For the text-containing cell, return its midpoint in (x, y) coordinate format. 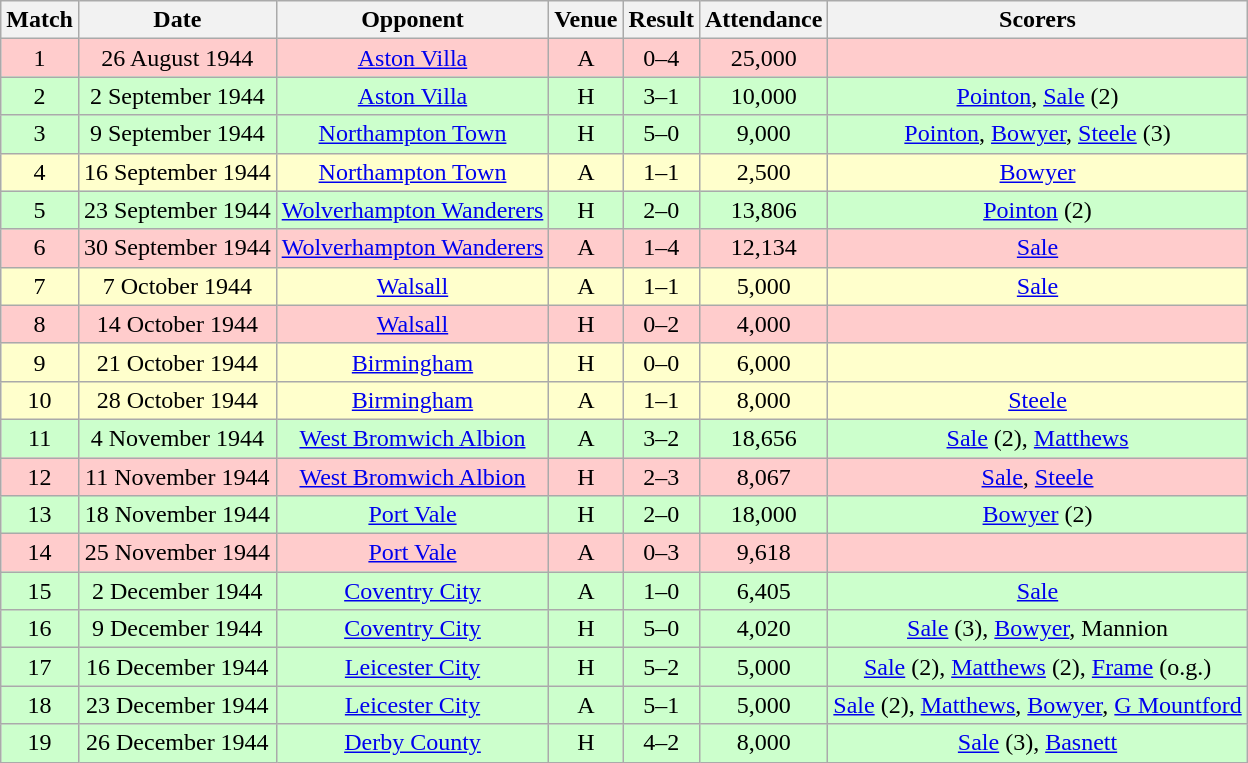
26 December 1944 (177, 743)
1–0 (661, 591)
Match (40, 20)
28 October 1944 (177, 400)
4–2 (661, 743)
Pointon, Bowyer, Steele (3) (1038, 134)
0–2 (661, 324)
4 November 1944 (177, 438)
5 (40, 210)
2 December 1944 (177, 591)
7 (40, 286)
Sale (2), Matthews (1038, 438)
Bowyer (2) (1038, 515)
2–3 (661, 477)
Steele (1038, 400)
30 September 1944 (177, 248)
3–2 (661, 438)
13,806 (763, 210)
9,000 (763, 134)
Sale (3), Basnett (1038, 743)
9,618 (763, 553)
10,000 (763, 96)
3–1 (661, 96)
1–4 (661, 248)
Date (177, 20)
21 October 1944 (177, 362)
17 (40, 667)
2 (40, 96)
8 (40, 324)
Sale (3), Bowyer, Mannion (1038, 629)
18 November 1944 (177, 515)
23 December 1944 (177, 705)
16 September 1944 (177, 172)
4,020 (763, 629)
25 November 1944 (177, 553)
13 (40, 515)
5–1 (661, 705)
9 (40, 362)
4,000 (763, 324)
Scorers (1038, 20)
Venue (586, 20)
9 September 1944 (177, 134)
10 (40, 400)
0–0 (661, 362)
2,500 (763, 172)
3 (40, 134)
Result (661, 20)
Pointon, Sale (2) (1038, 96)
Sale (2), Matthews (2), Frame (o.g.) (1038, 667)
Bowyer (1038, 172)
4 (40, 172)
6 (40, 248)
16 (40, 629)
Attendance (763, 20)
11 November 1944 (177, 477)
12 (40, 477)
18,656 (763, 438)
25,000 (763, 58)
8,067 (763, 477)
Derby County (412, 743)
12,134 (763, 248)
5–2 (661, 667)
14 October 1944 (177, 324)
0–4 (661, 58)
18,000 (763, 515)
Opponent (412, 20)
14 (40, 553)
1 (40, 58)
9 December 1944 (177, 629)
2 September 1944 (177, 96)
26 August 1944 (177, 58)
0–3 (661, 553)
16 December 1944 (177, 667)
19 (40, 743)
7 October 1944 (177, 286)
11 (40, 438)
18 (40, 705)
6,000 (763, 362)
Sale (2), Matthews, Bowyer, G Mountford (1038, 705)
Pointon (2) (1038, 210)
23 September 1944 (177, 210)
Sale, Steele (1038, 477)
15 (40, 591)
6,405 (763, 591)
